Detect which cell encompasses the target text, then output its (X, Y) center coordinate. 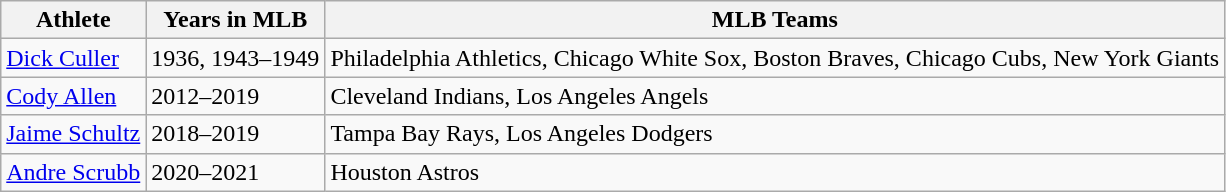
2020–2021 (236, 172)
Tampa Bay Rays, Los Angeles Dodgers (775, 134)
2012–2019 (236, 96)
2018–2019 (236, 134)
1936, 1943–1949 (236, 58)
Houston Astros (775, 172)
Philadelphia Athletics, Chicago White Sox, Boston Braves, Chicago Cubs, New York Giants (775, 58)
Jaime Schultz (74, 134)
Cleveland Indians, Los Angeles Angels (775, 96)
MLB Teams (775, 20)
Years in MLB (236, 20)
Andre Scrubb (74, 172)
Dick Culler (74, 58)
Athlete (74, 20)
Cody Allen (74, 96)
